Scan for the cell matching the given text and deliver its (X, Y) coordinate at center. 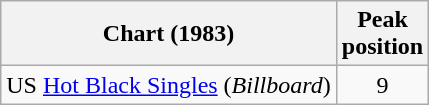
Chart (1983) (169, 34)
9 (382, 85)
Peakposition (382, 34)
US Hot Black Singles (Billboard) (169, 85)
